Determine the [x, y] coordinate at the center of the cell enclosing the given text.  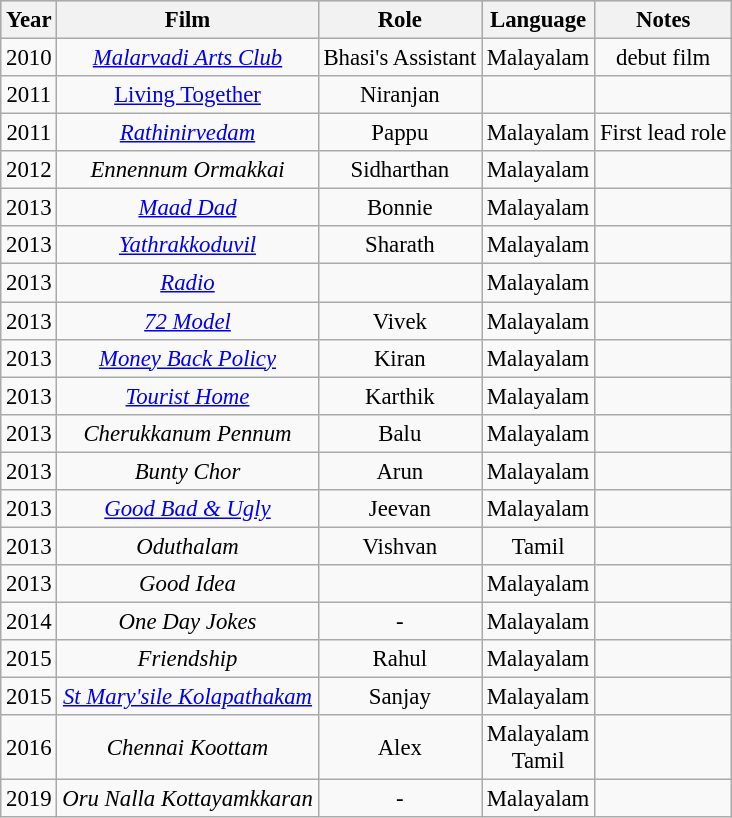
2010 [29, 58]
Sanjay [400, 697]
2019 [29, 799]
St Mary'sile Kolapathakam [188, 697]
Yathrakkoduvil [188, 245]
Radio [188, 283]
Rathinirvedam [188, 133]
72 Model [188, 321]
Vishvan [400, 546]
Malarvadi Arts Club [188, 58]
Cherukkanum Pennum [188, 433]
Film [188, 20]
Rahul [400, 659]
Role [400, 20]
Chennai Koottam [188, 748]
Maad Dad [188, 208]
Jeevan [400, 509]
Good Idea [188, 584]
Vivek [400, 321]
Tourist Home [188, 396]
Ennennum Ormakkai [188, 170]
Language [538, 20]
Niranjan [400, 95]
2014 [29, 621]
2016 [29, 748]
Alex [400, 748]
Pappu [400, 133]
Karthik [400, 396]
Living Together [188, 95]
Oru Nalla Kottayamkkaran [188, 799]
Sharath [400, 245]
debut film [664, 58]
Sidharthan [400, 170]
Year [29, 20]
Arun [400, 471]
Good Bad & Ugly [188, 509]
MalayalamTamil [538, 748]
Bhasi's Assistant [400, 58]
Bonnie [400, 208]
Kiran [400, 358]
Bunty Chor [188, 471]
2012 [29, 170]
Notes [664, 20]
Oduthalam [188, 546]
Money Back Policy [188, 358]
Friendship [188, 659]
First lead role [664, 133]
One Day Jokes [188, 621]
Balu [400, 433]
Tamil [538, 546]
